Identify which cell holds the provided text, then report its [x, y] central coordinate. 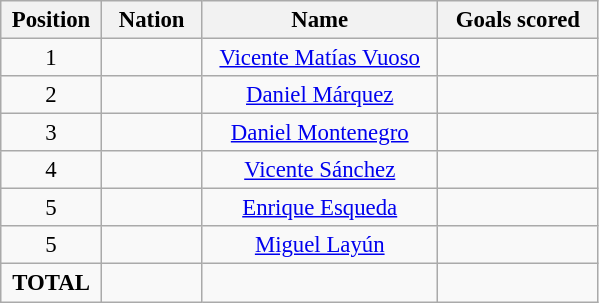
Daniel Montenegro [320, 133]
2 [52, 95]
Goals scored [518, 20]
Position [52, 20]
Vicente Matías Vuoso [320, 58]
Nation [152, 20]
Vicente Sánchez [320, 170]
Miguel Layún [320, 245]
4 [52, 170]
TOTAL [52, 283]
3 [52, 133]
Enrique Esqueda [320, 208]
Daniel Márquez [320, 95]
1 [52, 58]
Name [320, 20]
